Extract the (X, Y) coordinate from the center of the cell holding the provided text.  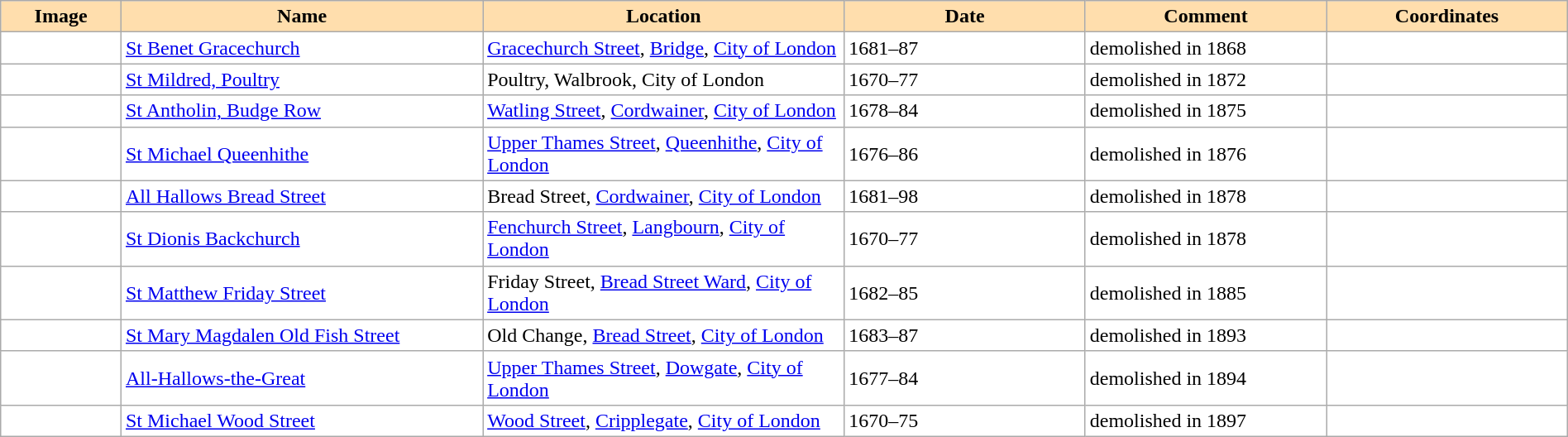
1681–87 (964, 48)
All Hallows Bread Street (301, 196)
St Matthew Friday Street (301, 293)
1682–85 (964, 293)
demolished in 1875 (1206, 111)
1681–98 (964, 196)
demolished in 1893 (1206, 335)
Name (301, 17)
Coordinates (1447, 17)
demolished in 1885 (1206, 293)
Upper Thames Street, Queenhithe, City of London (663, 154)
1683–87 (964, 335)
Comment (1206, 17)
St Mildred, Poultry (301, 79)
Wood Street, Cripplegate, City of London (663, 420)
Watling Street, Cordwainer, City of London (663, 111)
Image (61, 17)
1677–84 (964, 377)
Poultry, Walbrook, City of London (663, 79)
Location (663, 17)
St Antholin, Budge Row (301, 111)
Date (964, 17)
demolished in 1876 (1206, 154)
demolished in 1897 (1206, 420)
1670–75 (964, 420)
Fenchurch Street, Langbourn, City of London (663, 238)
Upper Thames Street, Dowgate, City of London (663, 377)
demolished in 1872 (1206, 79)
St Benet Gracechurch (301, 48)
All-Hallows-the-Great (301, 377)
St Michael Wood Street (301, 420)
demolished in 1868 (1206, 48)
Old Change, Bread Street, City of London (663, 335)
St Dionis Backchurch (301, 238)
1678–84 (964, 111)
demolished in 1894 (1206, 377)
St Michael Queenhithe (301, 154)
Friday Street, Bread Street Ward, City of London (663, 293)
Bread Street, Cordwainer, City of London (663, 196)
Gracechurch Street, Bridge, City of London (663, 48)
St Mary Magdalen Old Fish Street (301, 335)
1676–86 (964, 154)
